Locate the cell with the specified text and output its (X, Y) center coordinate. 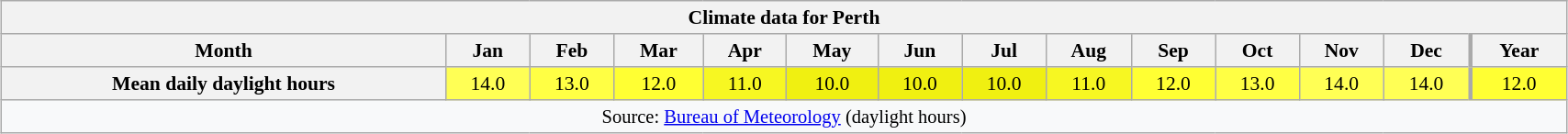
Mar (659, 50)
Nov (1341, 50)
Mean daily daylight hours (224, 84)
Month (224, 50)
Jun (920, 50)
Sep (1173, 50)
Oct (1258, 50)
May (833, 50)
Jan (487, 50)
Feb (572, 50)
Jul (1004, 50)
Aug (1089, 50)
Apr (745, 50)
Source: Bureau of Meteorology (daylight hours) (784, 117)
Climate data for Perth (784, 17)
Year (1518, 50)
Dec (1427, 50)
